Output the (X, Y) coordinate of the center of the cell containing the given text.  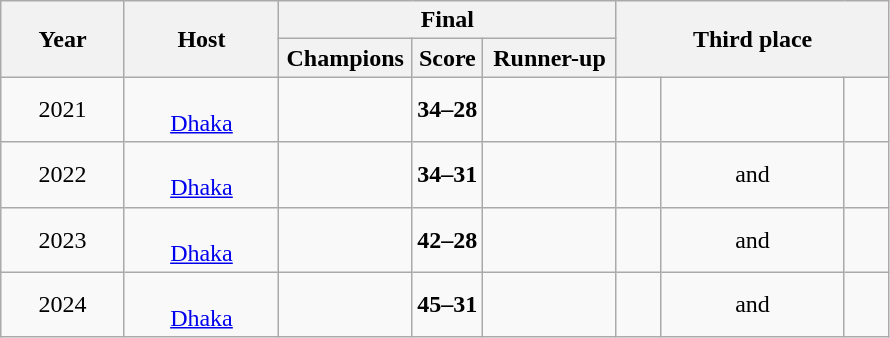
2022 (63, 174)
Third place (752, 39)
34–31 (448, 174)
34–28 (448, 110)
42–28 (448, 240)
2024 (63, 304)
45–31 (448, 304)
Final (448, 20)
Runner-up (550, 58)
2021 (63, 110)
Champions (346, 58)
2023 (63, 240)
Year (63, 39)
Host (201, 39)
Score (448, 58)
